Identify which cell holds the provided text, then report its (X, Y) central coordinate. 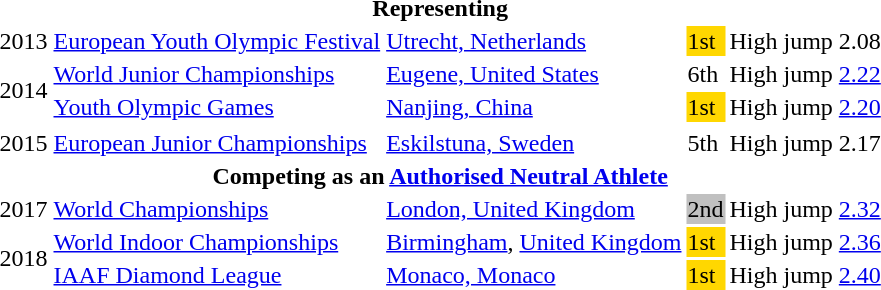
European Youth Olympic Festival (217, 41)
European Junior Championships (217, 143)
Nanjing, China (534, 107)
World Championships (217, 209)
Utrecht, Netherlands (534, 41)
6th (706, 74)
Eugene, United States (534, 74)
World Indoor Championships (217, 242)
World Junior Championships (217, 74)
2nd (706, 209)
London, United Kingdom (534, 209)
Monaco, Monaco (534, 275)
Eskilstuna, Sweden (534, 143)
Youth Olympic Games (217, 107)
5th (706, 143)
Birmingham, United Kingdom (534, 242)
IAAF Diamond League (217, 275)
